Detect which cell encompasses the target text, then output its [x, y] center coordinate. 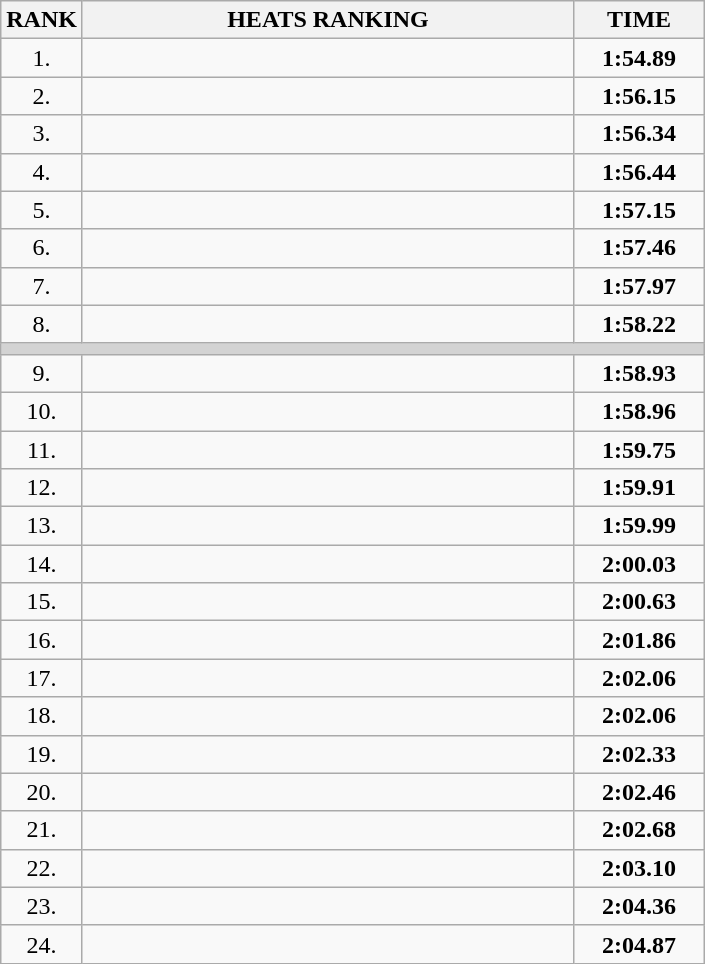
1:56.44 [640, 172]
8. [42, 324]
2:02.68 [640, 830]
21. [42, 830]
2:01.86 [640, 640]
24. [42, 944]
17. [42, 678]
5. [42, 210]
11. [42, 449]
4. [42, 172]
10. [42, 411]
15. [42, 602]
22. [42, 868]
1:56.34 [640, 134]
2:02.33 [640, 754]
14. [42, 564]
1:58.22 [640, 324]
18. [42, 716]
TIME [640, 20]
1:59.91 [640, 488]
1:54.89 [640, 58]
1:58.93 [640, 373]
19. [42, 754]
2:00.03 [640, 564]
23. [42, 906]
RANK [42, 20]
3. [42, 134]
1:57.46 [640, 248]
1:59.75 [640, 449]
2:02.46 [640, 792]
6. [42, 248]
1:56.15 [640, 96]
20. [42, 792]
1:57.97 [640, 286]
7. [42, 286]
2:04.36 [640, 906]
2:04.87 [640, 944]
13. [42, 526]
1:58.96 [640, 411]
1:59.99 [640, 526]
1:57.15 [640, 210]
2:03.10 [640, 868]
12. [42, 488]
9. [42, 373]
2:00.63 [640, 602]
HEATS RANKING [328, 20]
2. [42, 96]
1. [42, 58]
16. [42, 640]
